Return the [x, y] coordinate for the center point of the cell that contains the specified text.  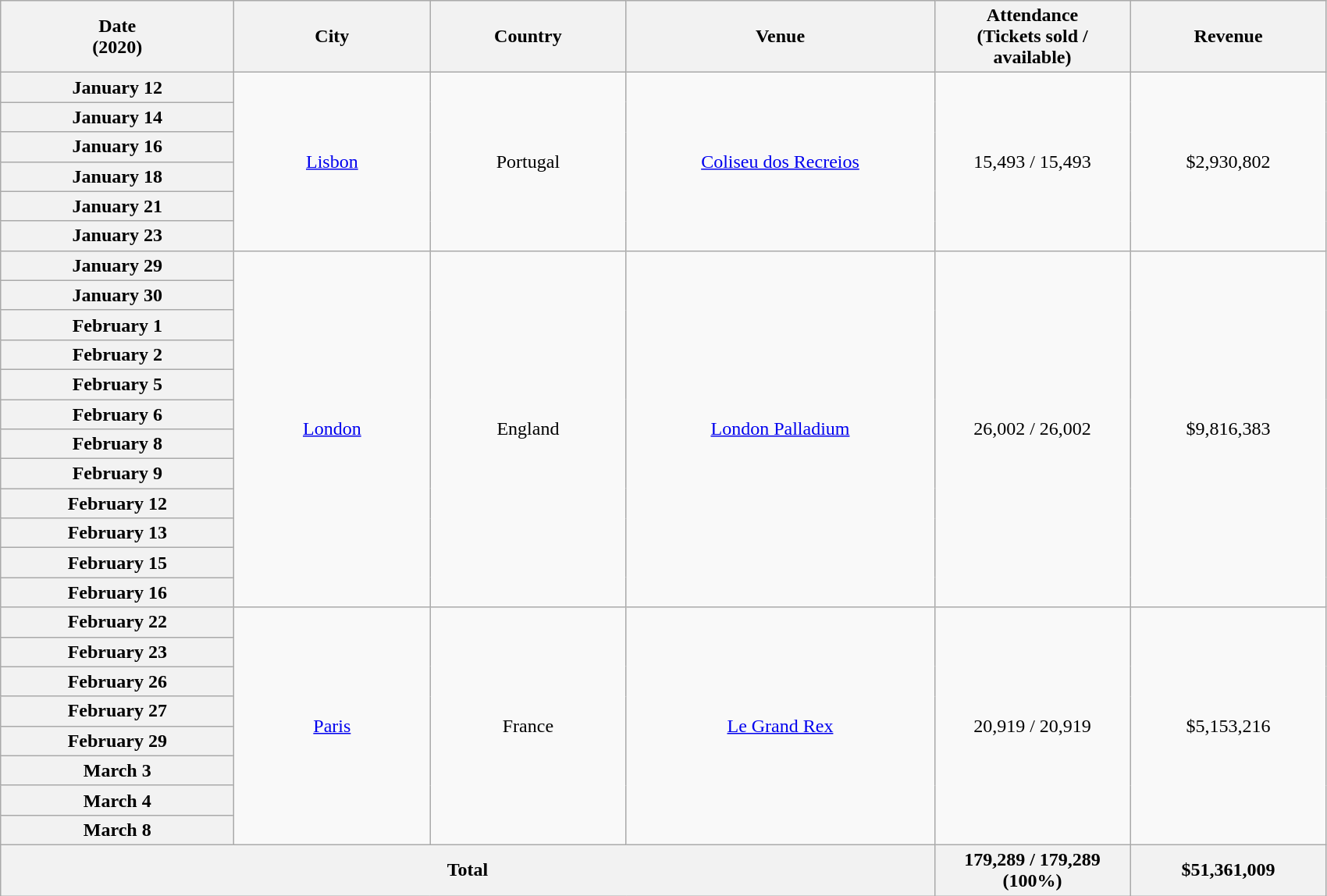
January 29 [117, 265]
Lisbon [333, 162]
March 3 [117, 770]
March 4 [117, 800]
France [528, 726]
February 8 [117, 444]
City [333, 37]
February 13 [117, 533]
February 22 [117, 622]
26,002 / 26,002 [1032, 429]
$51,361,009 [1229, 869]
Coliseu dos Recreios [781, 162]
February 23 [117, 652]
Paris [333, 726]
Venue [781, 37]
England [528, 429]
January 14 [117, 117]
Revenue [1229, 37]
179,289 / 179,289(100%) [1032, 869]
Portugal [528, 162]
February 27 [117, 711]
Date(2020) [117, 37]
January 30 [117, 295]
February 1 [117, 325]
February 16 [117, 592]
Total [468, 869]
London [333, 429]
January 21 [117, 206]
$9,816,383 [1229, 429]
$2,930,802 [1229, 162]
January 23 [117, 236]
February 15 [117, 563]
February 5 [117, 384]
20,919 / 20,919 [1032, 726]
Attendance (Tickets sold / available) [1032, 37]
January 12 [117, 87]
February 6 [117, 414]
January 16 [117, 147]
February 2 [117, 354]
Country [528, 37]
February 9 [117, 474]
February 12 [117, 503]
London Palladium [781, 429]
March 8 [117, 830]
Le Grand Rex [781, 726]
15,493 / 15,493 [1032, 162]
February 26 [117, 681]
$5,153,216 [1229, 726]
February 29 [117, 741]
January 18 [117, 176]
